Locate the cell with the specified text and output its [x, y] center coordinate. 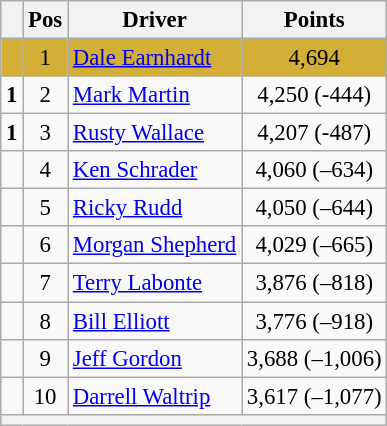
Jeff Gordon [155, 358]
4,050 (–644) [314, 208]
Pos [46, 20]
5 [46, 208]
Points [314, 20]
Terry Labonte [155, 283]
10 [46, 396]
3,776 (–918) [314, 321]
6 [46, 245]
8 [46, 321]
4,694 [314, 58]
Bill Elliott [155, 321]
9 [46, 358]
4,207 (-487) [314, 133]
Darrell Waltrip [155, 396]
Ricky Rudd [155, 208]
Driver [155, 20]
4 [46, 170]
Rusty Wallace [155, 133]
4,029 (–665) [314, 245]
3 [46, 133]
Mark Martin [155, 95]
7 [46, 283]
3,876 (–818) [314, 283]
2 [46, 95]
4,250 (-444) [314, 95]
4,060 (–634) [314, 170]
Dale Earnhardt [155, 58]
3,617 (–1,077) [314, 396]
Ken Schrader [155, 170]
Morgan Shepherd [155, 245]
3,688 (–1,006) [314, 358]
